Extract the [X, Y] coordinate from the center of the cell holding the provided text.  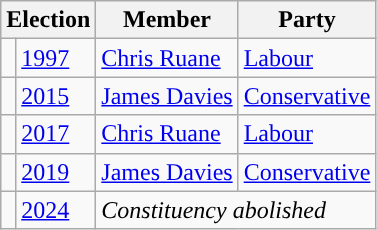
Election [48, 20]
1997 [56, 58]
Constituency abolished [236, 210]
2015 [56, 96]
2024 [56, 210]
2019 [56, 172]
2017 [56, 134]
Party [307, 20]
Member [167, 20]
